Provide the (x, y) coordinate of the cell's center where the given text is located.  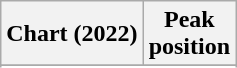
Peakposition (189, 34)
Chart (2022) (72, 34)
